Extract the [X, Y] coordinate from the center of the cell holding the provided text.  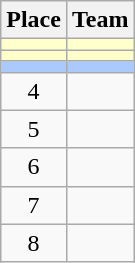
Team [100, 20]
4 [34, 91]
6 [34, 167]
8 [34, 243]
Place [34, 20]
7 [34, 205]
5 [34, 129]
